Return (x, y) of the center of cell containing provided text 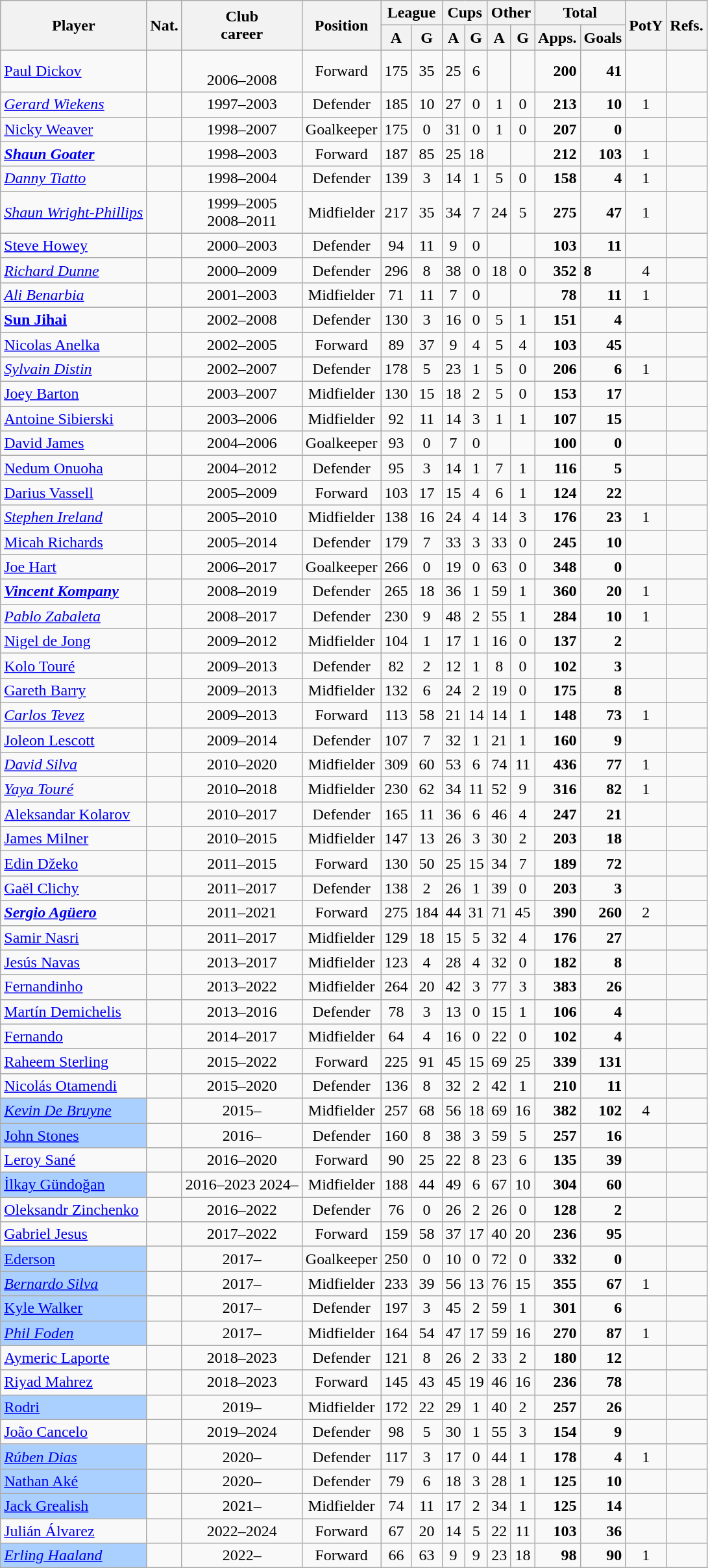
213 (557, 105)
2004–2012 (241, 468)
Aymeric Laporte (74, 1358)
48 (453, 616)
128 (557, 1210)
Micah Richards (74, 542)
62 (427, 790)
117 (396, 1456)
382 (557, 1110)
64 (396, 1036)
207 (557, 129)
Shaun Goater (74, 154)
187 (396, 154)
Rodri (74, 1407)
Other (511, 13)
153 (557, 394)
2016– (241, 1136)
121 (396, 1358)
Refs. (687, 25)
2010–2020 (241, 765)
89 (396, 345)
Player (74, 25)
Rúben Dias (74, 1456)
2016–2023 2024– (241, 1185)
Danny Tiatto (74, 179)
164 (396, 1333)
2015– (241, 1110)
2013–2016 (241, 1012)
132 (396, 690)
Bernardo Silva (74, 1284)
Kevin De Bruyne (74, 1110)
Sun Jihai (74, 319)
266 (396, 567)
Nedum Onuoha (74, 468)
Antoine Sibierski (74, 419)
131 (603, 1061)
145 (396, 1382)
304 (557, 1185)
383 (557, 987)
Fernandinho (74, 987)
260 (603, 913)
68 (427, 1110)
2017–2022 (241, 1234)
233 (396, 1284)
49 (453, 1185)
John Stones (74, 1136)
Samir Nasri (74, 938)
1998–2003 (241, 154)
Sylvain Distin (74, 369)
200 (557, 71)
2000–2003 (241, 245)
2011–2021 (241, 913)
2010–2017 (241, 814)
339 (557, 1061)
Julián Álvarez (74, 1530)
355 (557, 1284)
Total (580, 13)
147 (396, 839)
52 (499, 790)
Paul Dickov (74, 71)
Nicolas Anelka (74, 345)
Nicky Weaver (74, 129)
2015–2020 (241, 1086)
Riyad Mahrez (74, 1382)
154 (557, 1432)
Ederson (74, 1259)
352 (557, 270)
Gabriel Jesus (74, 1234)
Nigel de Jong (74, 641)
Martín Demichelis (74, 1012)
Stephen Ireland (74, 517)
Sergio Agüero (74, 913)
Jack Grealish (74, 1506)
2011–2015 (241, 864)
Joey Barton (74, 394)
Apps. (557, 38)
2009–2012 (241, 641)
225 (396, 1061)
Carlos Tevez (74, 715)
185 (396, 105)
390 (557, 913)
50 (427, 864)
172 (396, 1407)
2022–2024 (241, 1530)
Kyle Walker (74, 1308)
91 (427, 1061)
159 (396, 1234)
2005–2009 (241, 493)
217 (396, 212)
Gerard Wiekens (74, 105)
250 (396, 1259)
Joe Hart (74, 567)
İlkay Gündoğan (74, 1185)
210 (557, 1086)
2019– (241, 1407)
212 (557, 154)
270 (557, 1333)
2002–2005 (241, 345)
245 (557, 542)
53 (453, 765)
54 (427, 1333)
Richard Dunne (74, 270)
66 (396, 1556)
Shaun Wright-Phillips (74, 212)
2003–2006 (241, 419)
Jesús Navas (74, 962)
87 (603, 1333)
PotY (646, 25)
Yaya Touré (74, 790)
188 (396, 1185)
David James (74, 443)
92 (396, 419)
Erling Haaland (74, 1556)
2019–2024 (241, 1432)
Position (341, 25)
Gaël Clichy (74, 888)
2013–2017 (241, 962)
316 (557, 790)
Phil Foden (74, 1333)
41 (603, 71)
158 (557, 179)
Clubcareer (241, 25)
League (411, 13)
2006–2008 (241, 71)
360 (557, 591)
2022– (241, 1556)
2006–2017 (241, 567)
Cups (465, 13)
2002–2007 (241, 369)
2008–2019 (241, 591)
79 (396, 1481)
135 (557, 1160)
206 (557, 369)
184 (427, 913)
29 (453, 1407)
Oleksandr Zinchenko (74, 1210)
332 (557, 1259)
180 (557, 1358)
1997–2003 (241, 105)
124 (557, 493)
David Silva (74, 765)
1999–2005 2008–2011 (241, 212)
264 (396, 987)
136 (396, 1086)
139 (396, 179)
João Cancelo (74, 1432)
2005–2010 (241, 517)
Nicolás Otamendi (74, 1086)
123 (396, 962)
Gareth Barry (74, 690)
94 (396, 245)
301 (557, 1308)
247 (557, 814)
Kolo Touré (74, 666)
284 (557, 616)
2003–2007 (241, 394)
2002–2008 (241, 319)
104 (396, 641)
Pablo Zabaleta (74, 616)
1998–2007 (241, 129)
348 (557, 567)
151 (557, 319)
2013–2022 (241, 987)
116 (557, 468)
Joleon Lescott (74, 740)
Edin Džeko (74, 864)
James Milner (74, 839)
436 (557, 765)
Nat. (164, 25)
73 (603, 715)
2010–2018 (241, 790)
2004–2006 (241, 443)
2009–2014 (241, 740)
106 (557, 1012)
Vincent Kompany (74, 591)
148 (557, 715)
309 (396, 765)
179 (396, 542)
265 (396, 591)
129 (396, 938)
Steve Howey (74, 245)
93 (396, 443)
2016–2022 (241, 1210)
296 (396, 270)
2010–2015 (241, 839)
2016–2020 (241, 1160)
2001–2003 (241, 295)
182 (557, 962)
2015–2022 (241, 1061)
2021– (241, 1506)
2008–2017 (241, 616)
113 (396, 715)
137 (557, 641)
Ali Benarbia (74, 295)
Aleksandar Kolarov (74, 814)
85 (427, 154)
Goals (603, 38)
1998–2004 (241, 179)
43 (427, 1382)
2014–2017 (241, 1036)
189 (557, 864)
2000–2009 (241, 270)
2005–2014 (241, 542)
100 (557, 443)
197 (396, 1308)
Fernando (74, 1036)
Leroy Sané (74, 1160)
Darius Vassell (74, 493)
Nathan Aké (74, 1481)
165 (396, 814)
Raheem Sterling (74, 1061)
